Output the [x, y] coordinate of the center of the cell containing the given text.  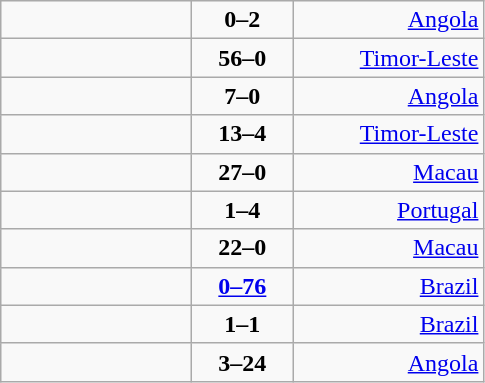
22–0 [242, 248]
56–0 [242, 58]
13–4 [242, 134]
0–76 [242, 286]
1–1 [242, 324]
27–0 [242, 172]
Portugal [388, 210]
0–2 [242, 20]
3–24 [242, 362]
7–0 [242, 96]
1–4 [242, 210]
